Scan for the cell matching the given text and deliver its (x, y) coordinate at center. 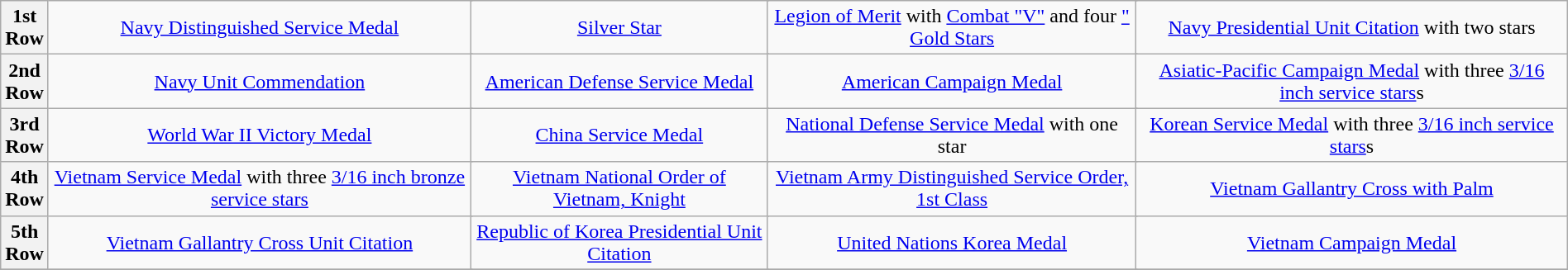
Vietnam National Order of Vietnam, Knight (619, 188)
National Defense Service Medal with one star (951, 135)
Republic of Korea Presidential Unit Citation (619, 243)
2nd Row (25, 81)
3rd Row (25, 135)
Legion of Merit with Combat "V" and four " Gold Stars (951, 28)
American Defense Service Medal (619, 81)
Korean Service Medal with three 3/16 inch service starss (1352, 135)
Vietnam Gallantry Cross Unit Citation (260, 243)
American Campaign Medal (951, 81)
United Nations Korea Medal (951, 243)
Asiatic-Pacific Campaign Medal with three 3/16 inch service starss (1352, 81)
1st Row (25, 28)
World War II Victory Medal (260, 135)
Navy Distinguished Service Medal (260, 28)
Vietnam Army Distinguished Service Order, 1st Class (951, 188)
4th Row (25, 188)
Navy Unit Commendation (260, 81)
Vietnam Service Medal with three 3/16 inch bronze service stars (260, 188)
Navy Presidential Unit Citation with two stars (1352, 28)
Vietnam Gallantry Cross with Palm (1352, 188)
China Service Medal (619, 135)
Silver Star (619, 28)
5th Row (25, 243)
Vietnam Campaign Medal (1352, 243)
